Capture the cell that displays the provided text and extract its (X, Y) central coordinate. 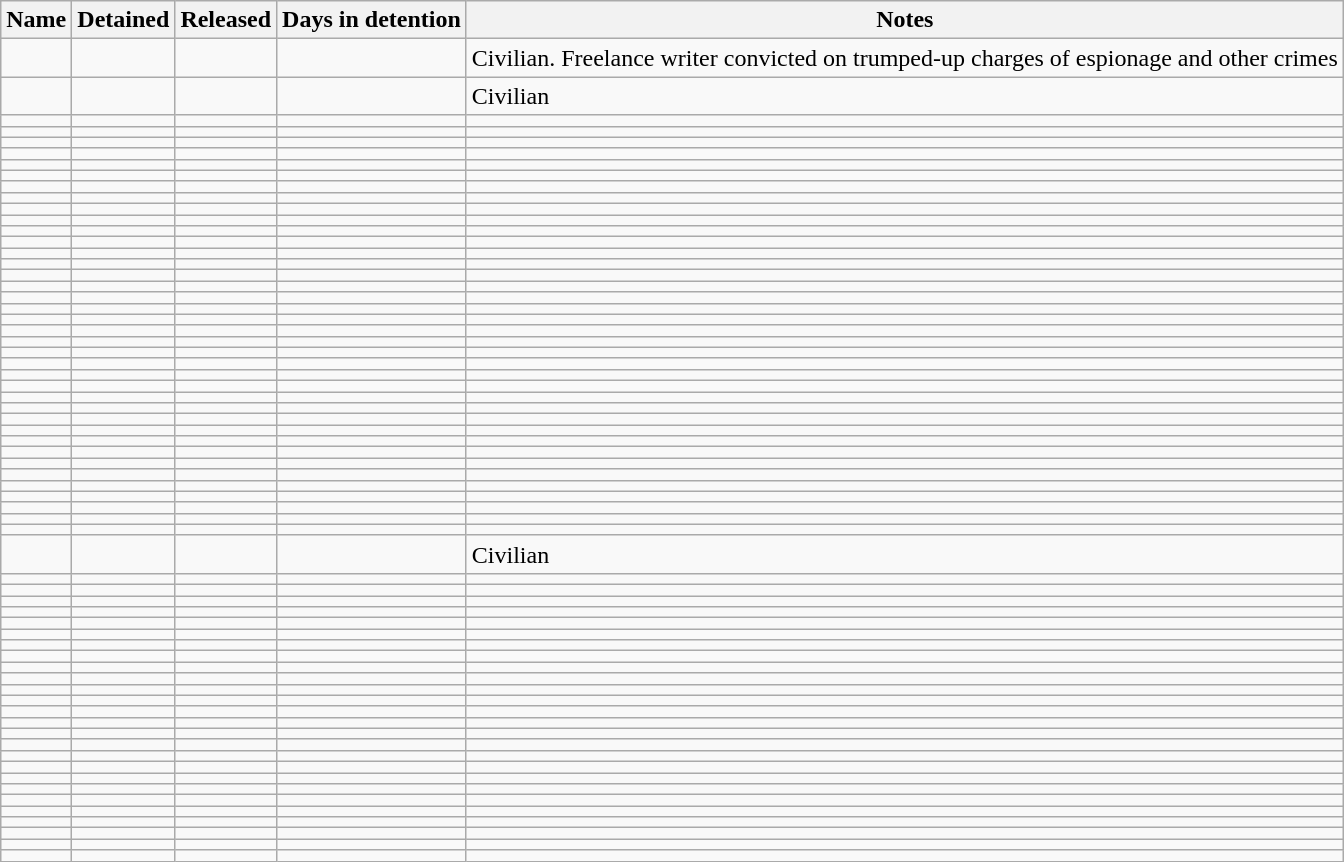
Released (226, 20)
Detained (124, 20)
Civilian. Freelance writer convicted on trumped-up charges of espionage and other crimes (904, 58)
Name (36, 20)
Days in detention (372, 20)
Notes (904, 20)
